Provide the [X, Y] coordinate of the cell's center where the given text is located.  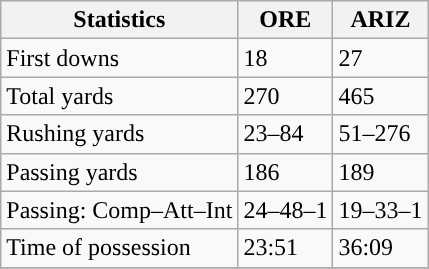
465 [380, 96]
19–33–1 [380, 210]
Passing yards [120, 172]
24–48–1 [286, 210]
Total yards [120, 96]
First downs [120, 58]
186 [286, 172]
23–84 [286, 134]
18 [286, 58]
270 [286, 96]
Time of possession [120, 248]
189 [380, 172]
Passing: Comp–Att–Int [120, 210]
23:51 [286, 248]
ORE [286, 20]
36:09 [380, 248]
51–276 [380, 134]
Statistics [120, 20]
27 [380, 58]
ARIZ [380, 20]
Rushing yards [120, 134]
